Capture the cell that displays the provided text and extract its (x, y) central coordinate. 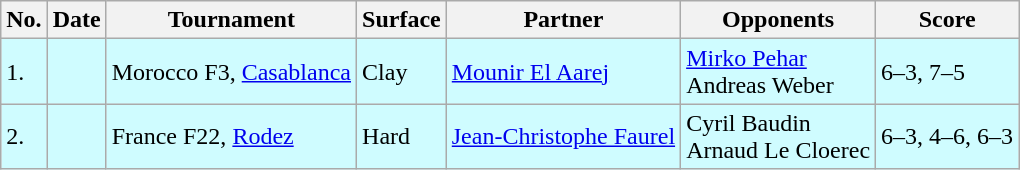
2. (24, 136)
Mirko Pehar Andreas Weber (778, 72)
Mounir El Aarej (563, 72)
Partner (563, 20)
1. (24, 72)
Score (948, 20)
France F22, Rodez (231, 136)
Jean-Christophe Faurel (563, 136)
No. (24, 20)
Surface (402, 20)
6–3, 7–5 (948, 72)
Clay (402, 72)
Date (76, 20)
6–3, 4–6, 6–3 (948, 136)
Morocco F3, Casablanca (231, 72)
Tournament (231, 20)
Hard (402, 136)
Cyril Baudin Arnaud Le Cloerec (778, 136)
Opponents (778, 20)
